Capture the cell that displays the provided text and extract its [X, Y] central coordinate. 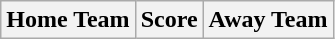
Score [169, 20]
Home Team [68, 20]
Away Team [268, 20]
